Find where the given text appears and provide that cell's center as (x, y) coordinate. 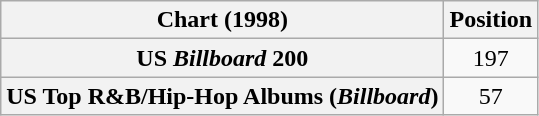
Position (491, 20)
197 (491, 58)
Chart (1998) (222, 20)
US Top R&B/Hip-Hop Albums (Billboard) (222, 96)
US Billboard 200 (222, 58)
57 (491, 96)
